Extract the (x, y) coordinate from the center of the cell holding the provided text.  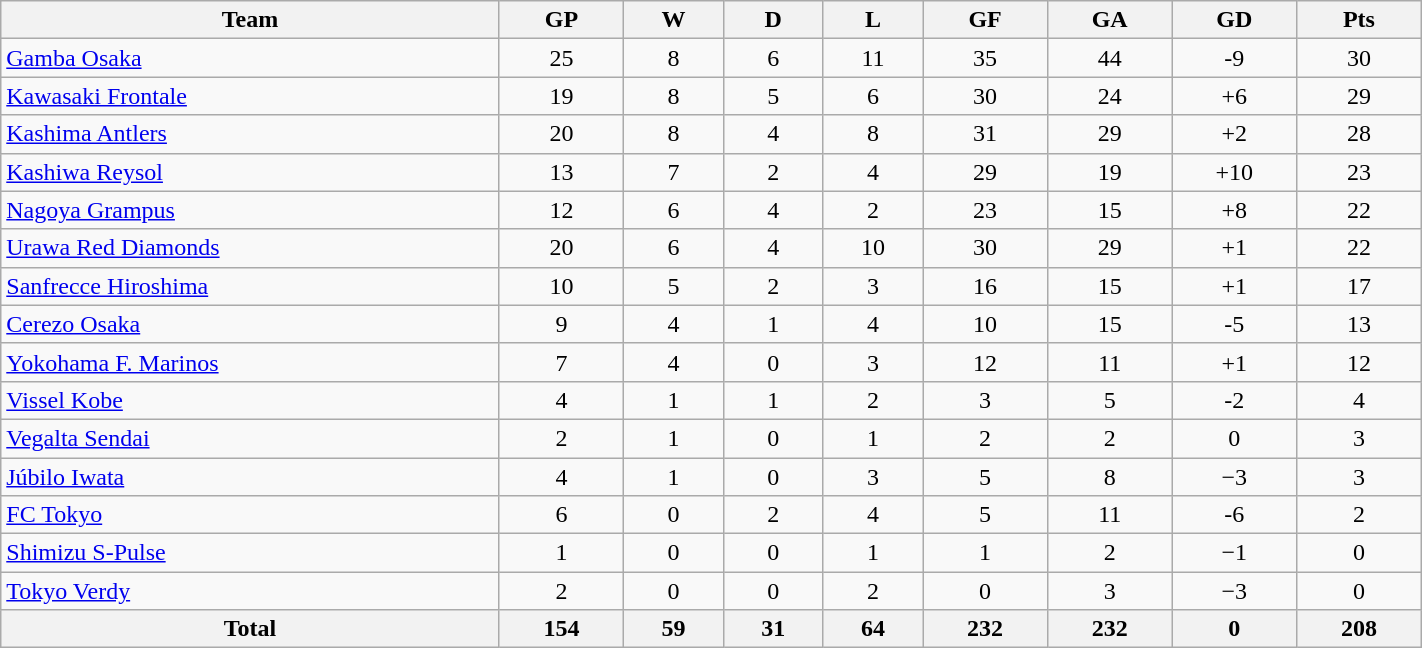
17 (1360, 286)
GF (986, 20)
Pts (1360, 20)
-5 (1234, 324)
Nagoya Grampus (250, 210)
-6 (1234, 515)
Júbilo Iwata (250, 477)
D (773, 20)
Sanfrecce Hiroshima (250, 286)
+10 (1234, 172)
GD (1234, 20)
Vissel Kobe (250, 400)
-2 (1234, 400)
35 (986, 58)
154 (562, 629)
Tokyo Verdy (250, 591)
64 (873, 629)
+2 (1234, 134)
W (674, 20)
+8 (1234, 210)
44 (1110, 58)
59 (674, 629)
24 (1110, 96)
Kashima Antlers (250, 134)
Total (250, 629)
Kawasaki Frontale (250, 96)
16 (986, 286)
Team (250, 20)
GA (1110, 20)
Kashiwa Reysol (250, 172)
9 (562, 324)
Vegalta Sendai (250, 438)
Gamba Osaka (250, 58)
25 (562, 58)
-9 (1234, 58)
28 (1360, 134)
−1 (1234, 553)
Shimizu S-Pulse (250, 553)
208 (1360, 629)
L (873, 20)
FC Tokyo (250, 515)
+6 (1234, 96)
GP (562, 20)
Urawa Red Diamonds (250, 248)
Cerezo Osaka (250, 324)
Yokohama F. Marinos (250, 362)
